Scan for the cell matching the given text and deliver its (X, Y) coordinate at center. 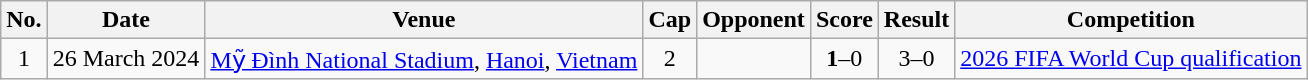
2026 FIFA World Cup qualification (1131, 59)
Opponent (754, 20)
Date (126, 20)
Competition (1131, 20)
1–0 (844, 59)
1 (24, 59)
Venue (424, 20)
26 March 2024 (126, 59)
Cap (670, 20)
Result (916, 20)
3–0 (916, 59)
Score (844, 20)
2 (670, 59)
Mỹ Đình National Stadium, Hanoi, Vietnam (424, 59)
No. (24, 20)
